Pinpoint the cell where the given text exists, returning its [X, Y] midpoint coordinate. 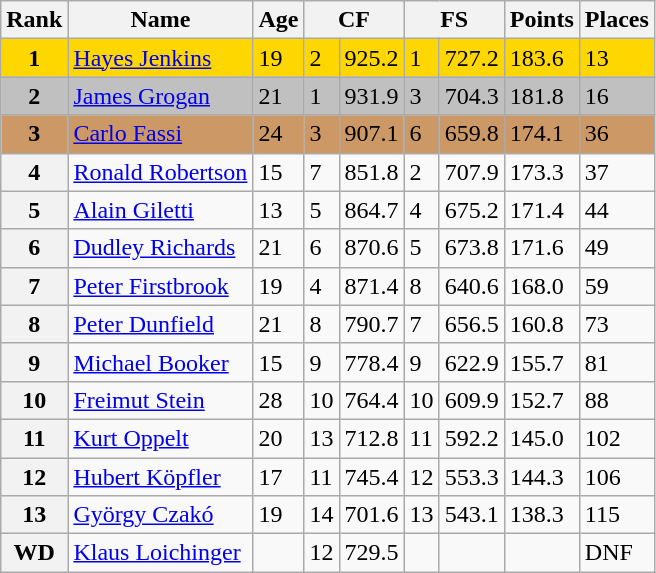
659.8 [472, 134]
Places [616, 20]
FS [454, 20]
727.2 [472, 58]
Points [542, 20]
592.2 [472, 438]
712.8 [372, 438]
778.4 [372, 362]
181.8 [542, 96]
Michael Booker [160, 362]
609.9 [472, 400]
James Grogan [160, 96]
764.4 [372, 400]
Peter Firstbrook [160, 286]
16 [616, 96]
37 [616, 172]
Ronald Robertson [160, 172]
640.6 [472, 286]
931.9 [372, 96]
Peter Dunfield [160, 324]
24 [278, 134]
790.7 [372, 324]
673.8 [472, 248]
656.5 [472, 324]
155.7 [542, 362]
171.6 [542, 248]
Carlo Fassi [160, 134]
44 [616, 210]
49 [616, 248]
36 [616, 134]
WD [34, 553]
Dudley Richards [160, 248]
28 [278, 400]
851.8 [372, 172]
Kurt Oppelt [160, 438]
553.3 [472, 477]
704.3 [472, 96]
88 [616, 400]
Freimut Stein [160, 400]
870.6 [372, 248]
173.3 [542, 172]
14 [322, 515]
17 [278, 477]
183.6 [542, 58]
675.2 [472, 210]
152.7 [542, 400]
138.3 [542, 515]
György Czakó [160, 515]
Name [160, 20]
907.1 [372, 134]
Alain Giletti [160, 210]
745.4 [372, 477]
20 [278, 438]
145.0 [542, 438]
Hubert Köpfler [160, 477]
73 [616, 324]
622.9 [472, 362]
Rank [34, 20]
864.7 [372, 210]
543.1 [472, 515]
871.4 [372, 286]
925.2 [372, 58]
102 [616, 438]
174.1 [542, 134]
Klaus Loichinger [160, 553]
59 [616, 286]
707.9 [472, 172]
171.4 [542, 210]
106 [616, 477]
Hayes Jenkins [160, 58]
CF [354, 20]
701.6 [372, 515]
Age [278, 20]
115 [616, 515]
160.8 [542, 324]
729.5 [372, 553]
81 [616, 362]
144.3 [542, 477]
168.0 [542, 286]
DNF [616, 553]
